Output the (X, Y) coordinate of the center of the cell containing the given text.  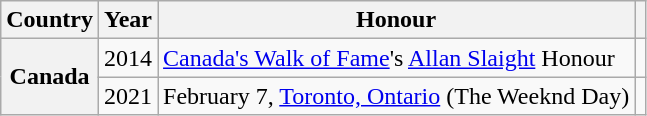
Country (50, 20)
2021 (128, 96)
2014 (128, 58)
Canada (50, 77)
Canada's Walk of Fame's Allan Slaight Honour (396, 58)
February 7, Toronto, Ontario (The Weeknd Day) (396, 96)
Year (128, 20)
Honour (396, 20)
